Provide the (x, y) coordinate of the cell's center where the given text is located.  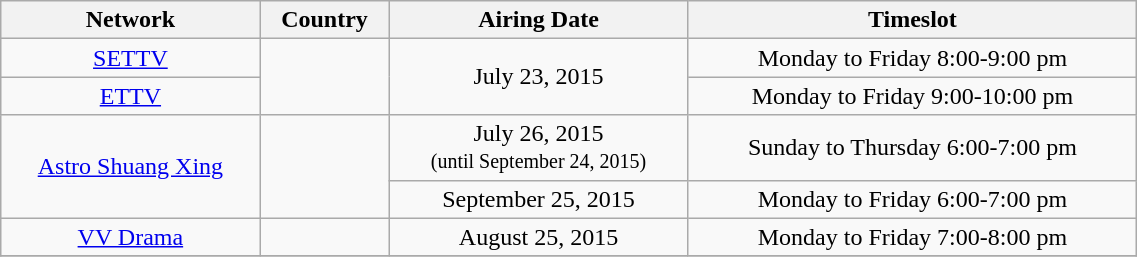
VV Drama (130, 237)
September 25, 2015 (538, 199)
ETTV (130, 96)
Country (324, 20)
Monday to Friday 8:00-9:00 pm (912, 58)
Sunday to Thursday 6:00-7:00 pm (912, 148)
Monday to Friday 6:00-7:00 pm (912, 199)
Monday to Friday 9:00-10:00 pm (912, 96)
Network (130, 20)
July 26, 2015(until September 24, 2015) (538, 148)
August 25, 2015 (538, 237)
Monday to Friday 7:00-8:00 pm (912, 237)
SETTV (130, 58)
Airing Date (538, 20)
July 23, 2015 (538, 77)
Astro Shuang Xing (130, 166)
Timeslot (912, 20)
